Capture the cell that displays the provided text and extract its (x, y) central coordinate. 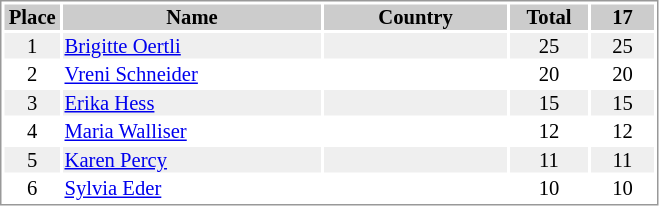
Erika Hess (192, 103)
Total (549, 17)
3 (32, 103)
Name (192, 17)
17 (622, 17)
4 (32, 131)
1 (32, 46)
Karen Percy (192, 160)
5 (32, 160)
Place (32, 17)
Vreni Schneider (192, 75)
Sylvia Eder (192, 189)
Brigitte Oertli (192, 46)
2 (32, 75)
6 (32, 189)
Maria Walliser (192, 131)
Country (416, 17)
